Return [x, y] of the center of cell containing provided text 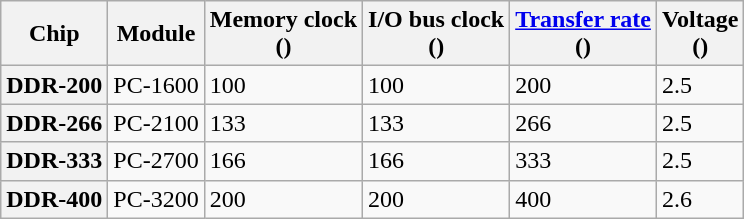
Module [156, 34]
PC-1600 [156, 85]
PC-2700 [156, 161]
Voltage() [700, 34]
PC-2100 [156, 123]
Transfer rate() [584, 34]
266 [584, 123]
DDR-200 [54, 85]
PC-3200 [156, 199]
DDR-266 [54, 123]
DDR-333 [54, 161]
2.6 [700, 199]
333 [584, 161]
400 [584, 199]
DDR-400 [54, 199]
I/O bus clock() [436, 34]
Memory clock() [283, 34]
Chip [54, 34]
